Pinpoint the cell where the given text exists, returning its [x, y] midpoint coordinate. 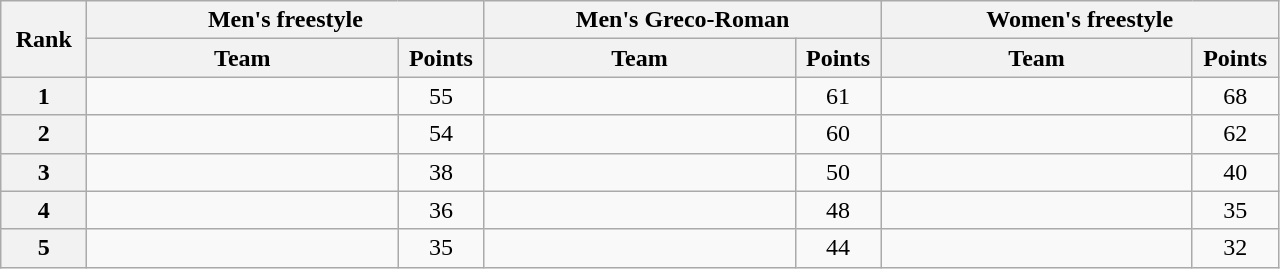
40 [1235, 172]
48 [838, 210]
Men's Greco-Roman [682, 20]
50 [838, 172]
Rank [44, 39]
61 [838, 96]
Women's freestyle [1080, 20]
4 [44, 210]
36 [441, 210]
54 [441, 134]
2 [44, 134]
1 [44, 96]
3 [44, 172]
Men's freestyle [286, 20]
44 [838, 248]
5 [44, 248]
62 [1235, 134]
60 [838, 134]
55 [441, 96]
68 [1235, 96]
32 [1235, 248]
38 [441, 172]
